Detect which cell encompasses the target text, then output its [x, y] center coordinate. 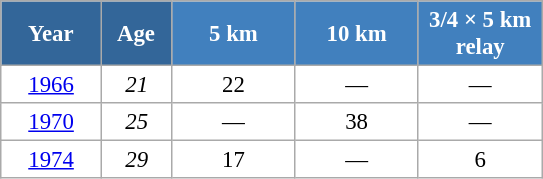
1970 [52, 122]
Year [52, 34]
21 [136, 85]
1974 [52, 160]
17 [234, 160]
10 km [356, 34]
38 [356, 122]
25 [136, 122]
29 [136, 160]
5 km [234, 34]
Age [136, 34]
22 [234, 85]
3/4 × 5 km relay [480, 34]
6 [480, 160]
1966 [52, 85]
